Return the (X, Y) coordinate for the center point of the cell that contains the specified text.  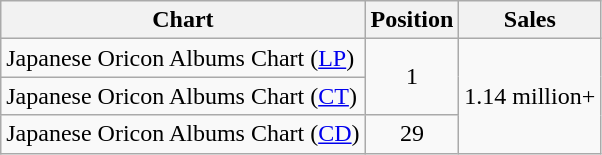
Japanese Oricon Albums Chart (CT) (183, 96)
Japanese Oricon Albums Chart (LP) (183, 58)
1.14 million+ (530, 96)
1 (412, 77)
Chart (183, 20)
Japanese Oricon Albums Chart (CD) (183, 134)
29 (412, 134)
Sales (530, 20)
Position (412, 20)
